Scan for the cell matching the given text and deliver its [X, Y] coordinate at center. 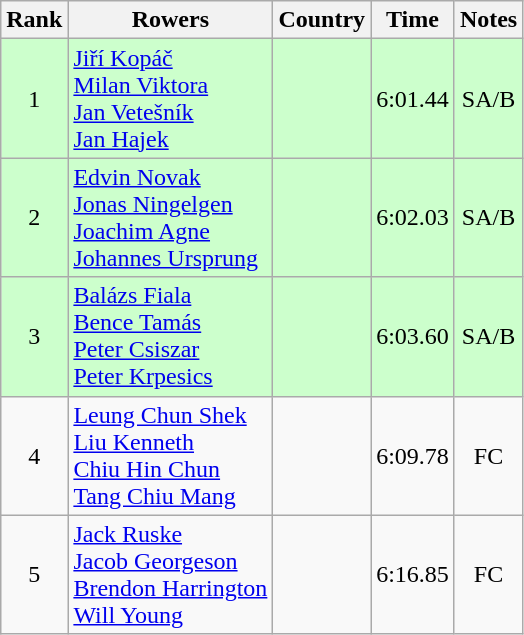
Jack RuskeJacob GeorgesonBrendon HarringtonWill Young [170, 574]
6:09.78 [413, 456]
Balázs FialaBence TamásPeter CsiszarPeter Krpesics [170, 336]
Time [413, 20]
2 [34, 218]
6:16.85 [413, 574]
Leung Chun ShekLiu KennethChiu Hin ChunTang Chiu Mang [170, 456]
5 [34, 574]
3 [34, 336]
6:03.60 [413, 336]
Country [322, 20]
Notes [488, 20]
Jiří KopáčMilan ViktoraJan VetešníkJan Hajek [170, 98]
Rowers [170, 20]
6:02.03 [413, 218]
6:01.44 [413, 98]
Edvin NovakJonas NingelgenJoachim AgneJohannes Ursprung [170, 218]
4 [34, 456]
1 [34, 98]
Rank [34, 20]
